Extract the (X, Y) coordinate from the center of the cell holding the provided text.  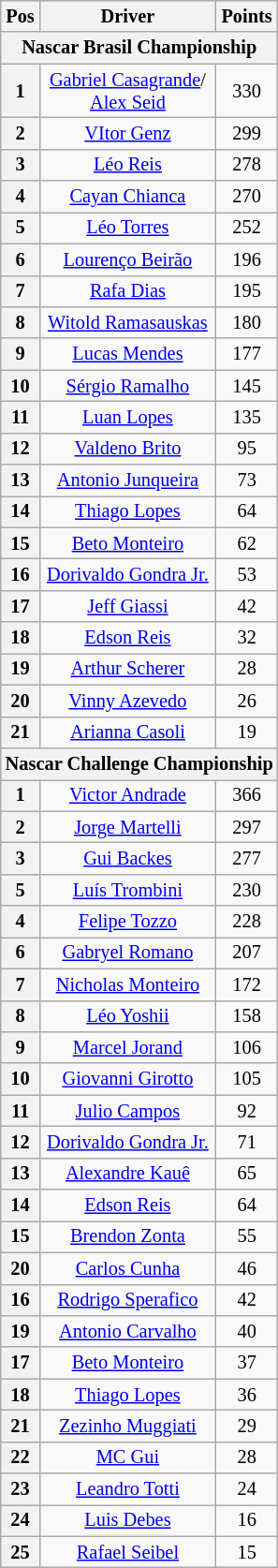
Léo Torres (127, 228)
Alexandre Kauê (127, 1174)
Rodrigo Sperafico (127, 1300)
Antonio Junqueira (127, 481)
29 (247, 1426)
Points (247, 16)
Gabryel Romano (127, 953)
Luan Lopes (127, 417)
Nascar Brasil Championship (139, 48)
Carlos Cunha (127, 1268)
Julio Campos (127, 1111)
55 (247, 1236)
26 (247, 701)
278 (247, 165)
Lourenço Beirão (127, 259)
65 (247, 1174)
Felipe Tozzo (127, 922)
105 (247, 1079)
177 (247, 354)
Lucas Mendes (127, 354)
277 (247, 858)
Jorge Martelli (127, 827)
106 (247, 1047)
Vinny Azevedo (127, 701)
Witold Ramasauskas (127, 322)
46 (247, 1268)
172 (247, 984)
Zezinho Muggiati (127, 1426)
366 (247, 795)
32 (247, 638)
180 (247, 322)
330 (247, 91)
92 (247, 1111)
VItor Genz (127, 133)
270 (247, 197)
252 (247, 228)
53 (247, 574)
Nicholas Monteiro (127, 984)
135 (247, 417)
23 (21, 1489)
230 (247, 890)
Nascar Challenge Championship (139, 763)
Arthur Scherer (127, 669)
228 (247, 922)
62 (247, 543)
207 (247, 953)
Gui Backes (127, 858)
Rafa Dias (127, 291)
Victor Andrade (127, 795)
22 (21, 1457)
195 (247, 291)
Léo Yoshii (127, 1016)
158 (247, 1016)
Leandro Totti (127, 1489)
Cayan Chianca (127, 197)
40 (247, 1331)
Antonio Carvalho (127, 1331)
71 (247, 1142)
145 (247, 386)
25 (21, 1552)
Giovanni Girotto (127, 1079)
Pos (21, 16)
299 (247, 133)
Léo Reis (127, 165)
95 (247, 449)
Arianna Casoli (127, 732)
Marcel Jorand (127, 1047)
196 (247, 259)
Brendon Zonta (127, 1236)
MC Gui (127, 1457)
Luis Debes (127, 1520)
Valdeno Brito (127, 449)
Driver (127, 16)
36 (247, 1395)
Gabriel Casagrande/ Alex Seid (127, 91)
37 (247, 1363)
73 (247, 481)
Jeff Giassi (127, 606)
297 (247, 827)
Rafael Seibel (127, 1552)
Luís Trombini (127, 890)
Sérgio Ramalho (127, 386)
